Find where the given text appears and provide that cell's center as (x, y) coordinate. 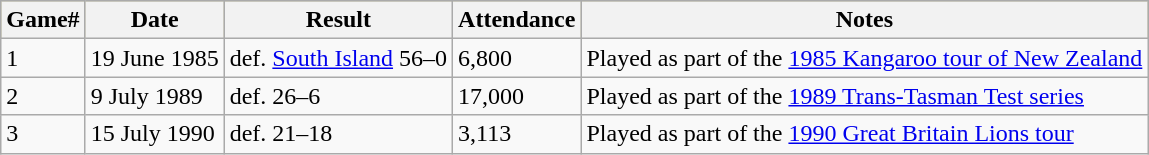
3,113 (517, 134)
1 (43, 58)
Game# (43, 20)
17,000 (517, 96)
19 June 1985 (154, 58)
6,800 (517, 58)
Played as part of the 1989 Trans-Tasman Test series (864, 96)
Attendance (517, 20)
9 July 1989 (154, 96)
2 (43, 96)
Notes (864, 20)
Date (154, 20)
Played as part of the 1990 Great Britain Lions tour (864, 134)
15 July 1990 (154, 134)
Result (338, 20)
def. South Island 56–0 (338, 58)
def. 26–6 (338, 96)
Played as part of the 1985 Kangaroo tour of New Zealand (864, 58)
def. 21–18 (338, 134)
3 (43, 134)
